Output the (X, Y) coordinate of the center of the cell containing the given text.  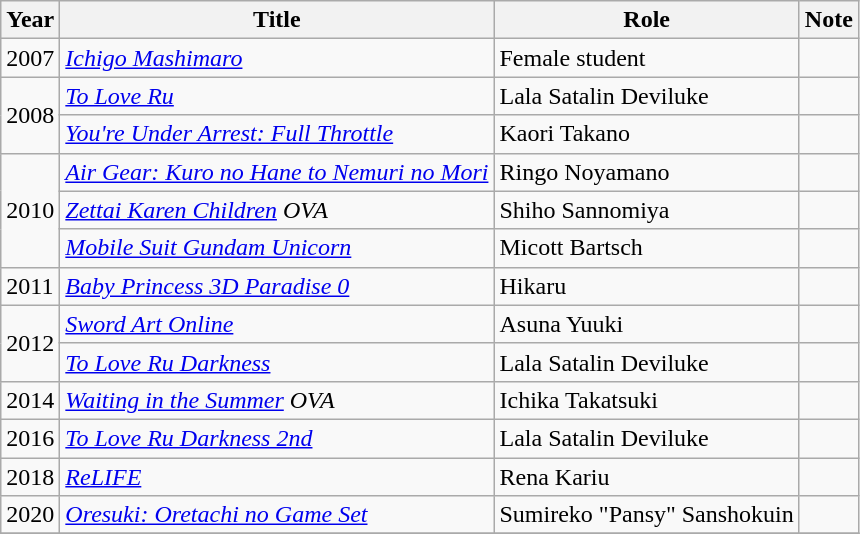
Zettai Karen Children OVA (277, 210)
Ringo Noyamano (646, 172)
Role (646, 20)
ReLIFE (277, 477)
2018 (30, 477)
Hikaru (646, 286)
2020 (30, 515)
To Love Ru Darkness (277, 362)
2012 (30, 343)
Female student (646, 58)
Kaori Takano (646, 134)
Title (277, 20)
Air Gear: Kuro no Hane to Nemuri no Mori (277, 172)
You're Under Arrest: Full Throttle (277, 134)
2014 (30, 400)
2007 (30, 58)
Ichigo Mashimaro (277, 58)
Ichika Takatsuki (646, 400)
Micott Bartsch (646, 248)
Rena Kariu (646, 477)
Shiho Sannomiya (646, 210)
Waiting in the Summer OVA (277, 400)
Sumireko "Pansy" Sanshokuin (646, 515)
Asuna Yuuki (646, 324)
2010 (30, 210)
Note (828, 20)
Oresuki: Oretachi no Game Set (277, 515)
Baby Princess 3D Paradise 0 (277, 286)
Mobile Suit Gundam Unicorn (277, 248)
Year (30, 20)
2011 (30, 286)
2016 (30, 438)
To Love Ru Darkness 2nd (277, 438)
To Love Ru (277, 96)
Sword Art Online (277, 324)
2008 (30, 115)
